Provide the [x, y] coordinate of the cell's center where the given text is located.  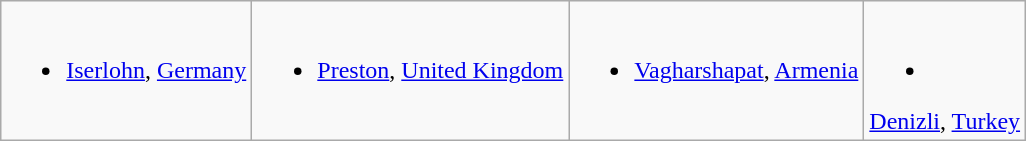
Denizli, Turkey [945, 71]
Vagharshapat, Armenia [716, 71]
Preston, United Kingdom [410, 71]
Iserlohn, Germany [126, 71]
